Provide the (X, Y) coordinate of the cell's center where the given text is located.  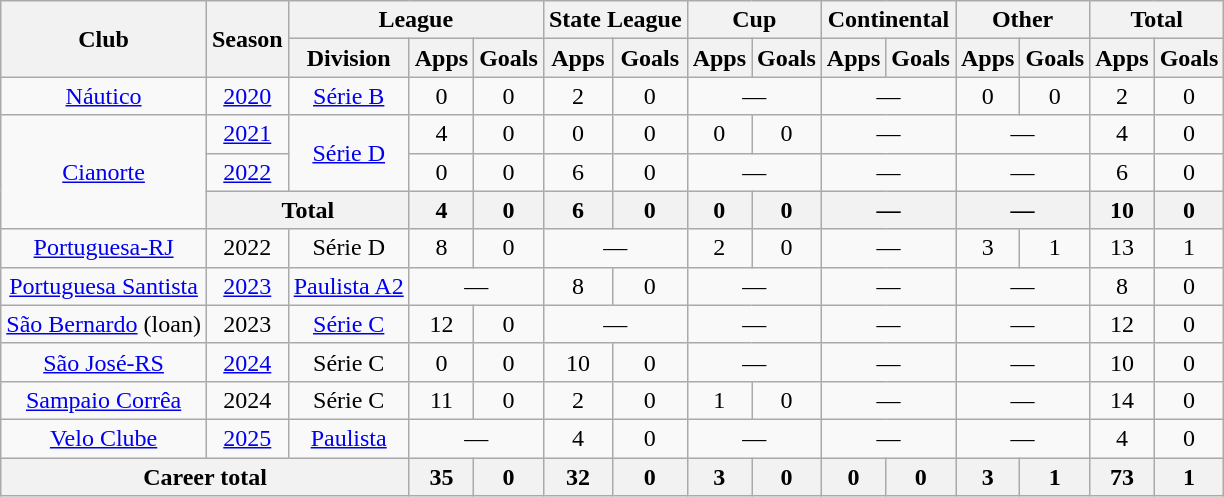
32 (578, 477)
13 (1122, 248)
São José-RS (104, 362)
Division (348, 58)
Paulista (348, 438)
Série B (348, 96)
Cianorte (104, 172)
Portuguesa Santista (104, 286)
Season (247, 39)
11 (441, 400)
Náutico (104, 96)
Sampaio Corrêa (104, 400)
Other (1023, 20)
Portuguesa-RJ (104, 248)
Cup (754, 20)
35 (441, 477)
League (416, 20)
Club (104, 39)
14 (1122, 400)
2025 (247, 438)
Velo Clube (104, 438)
State League (615, 20)
2021 (247, 134)
Paulista A2 (348, 286)
Career total (205, 477)
73 (1122, 477)
Continental (888, 20)
2020 (247, 96)
São Bernardo (loan) (104, 324)
